Determine the (X, Y) coordinate at the center of the cell enclosing the given text.  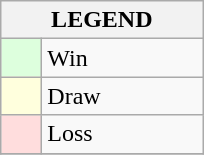
LEGEND (102, 20)
Loss (122, 134)
Win (122, 58)
Draw (122, 96)
